Extract the [x, y] coordinate from the center of the cell holding the provided text.  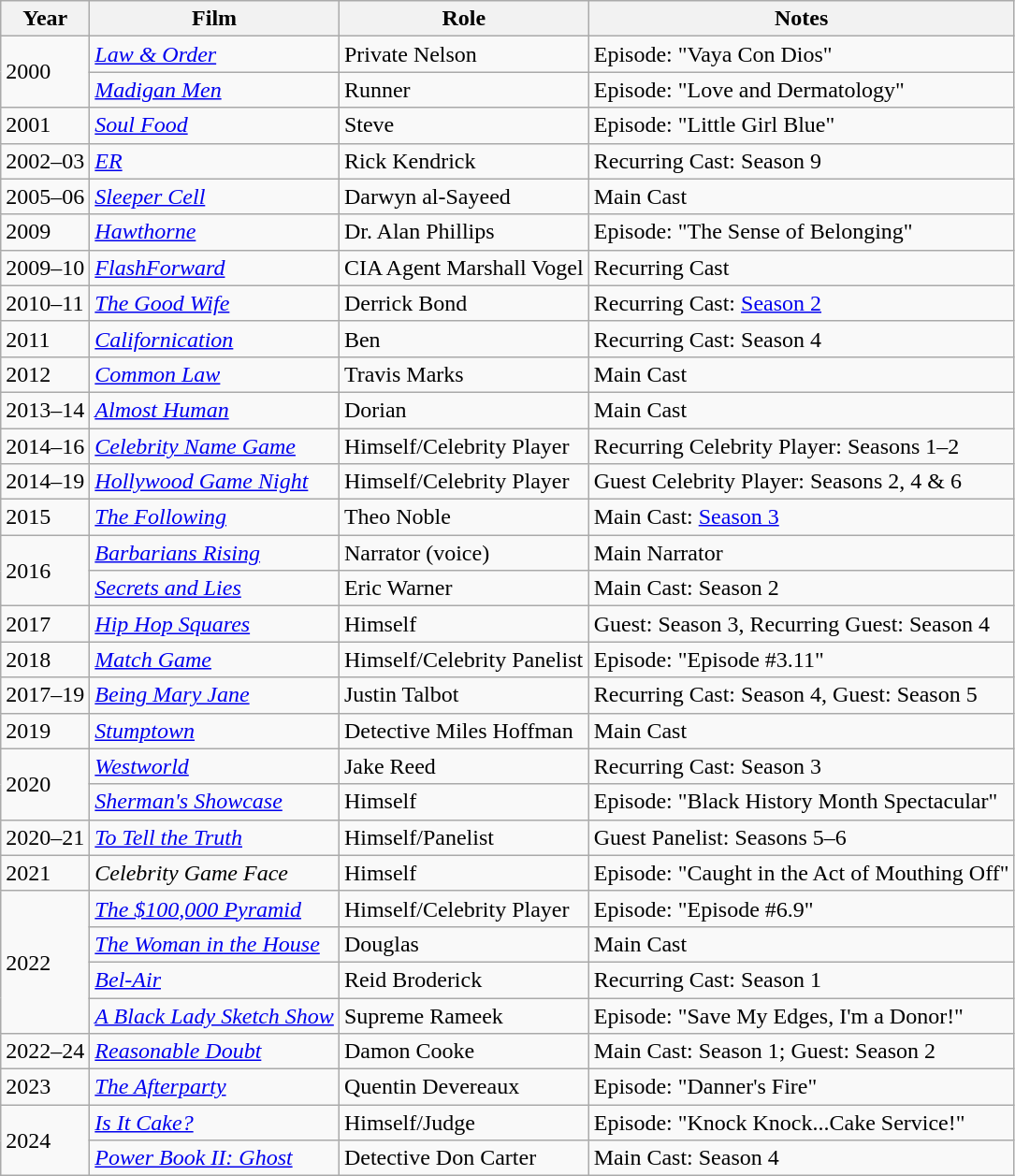
2011 [45, 339]
Hip Hop Squares [215, 624]
Detective Miles Hoffman [464, 731]
Justin Talbot [464, 695]
ER [215, 161]
Main Cast: Season 2 [801, 588]
Supreme Rameek [464, 1015]
Episode: "Love and Dermatology" [801, 90]
Recurring Cast: Season 1 [801, 980]
Recurring Cast [801, 268]
Recurring Cast: Season 4 [801, 339]
Darwyn al-Sayeed [464, 196]
Soul Food [215, 125]
Hawthorne [215, 232]
Madigan Men [215, 90]
Celebrity Name Game [215, 446]
Episode: "Danner's Fire" [801, 1087]
Recurring Celebrity Player: Seasons 1–2 [801, 446]
Episode: "Vaya Con Dios" [801, 54]
Episode: "Episode #3.11" [801, 660]
Dorian [464, 410]
Episode: "Save My Edges, I'm a Donor!" [801, 1015]
2019 [45, 731]
Sleeper Cell [215, 196]
Power Book II: Ghost [215, 1158]
Episode: "Knock Knock...Cake Service!" [801, 1123]
Eric Warner [464, 588]
The Following [215, 517]
Match Game [215, 660]
2024 [45, 1140]
Law & Order [215, 54]
Episode: "Black History Month Spectacular" [801, 802]
The $100,000 Pyramid [215, 908]
Main Cast: Season 4 [801, 1158]
Episode: "Little Girl Blue" [801, 125]
Reid Broderick [464, 980]
2013–14 [45, 410]
Dr. Alan Phillips [464, 232]
Episode: "Caught in the Act of Mouthing Off" [801, 873]
Ben [464, 339]
Notes [801, 19]
Detective Don Carter [464, 1158]
Recurring Cast: Season 4, Guest: Season 5 [801, 695]
Being Mary Jane [215, 695]
Himself/Judge [464, 1123]
2022 [45, 962]
2016 [45, 571]
The Woman in the House [215, 944]
Sherman's Showcase [215, 802]
2010–11 [45, 303]
2022–24 [45, 1052]
Main Cast: Season 1; Guest: Season 2 [801, 1052]
Main Narrator [801, 553]
2014–16 [45, 446]
2017 [45, 624]
Is It Cake? [215, 1123]
Douglas [464, 944]
Steve [464, 125]
Role [464, 19]
Theo Noble [464, 517]
Hollywood Game Night [215, 482]
CIA Agent Marshall Vogel [464, 268]
Himself/Panelist [464, 837]
Damon Cooke [464, 1052]
2015 [45, 517]
Private Nelson [464, 54]
Guest Panelist: Seasons 5–6 [801, 837]
Stumptown [215, 731]
To Tell the Truth [215, 837]
Rick Kendrick [464, 161]
Bel-Air [215, 980]
Reasonable Doubt [215, 1052]
Westworld [215, 766]
2017–19 [45, 695]
Recurring Cast: Season 2 [801, 303]
FlashForward [215, 268]
Episode: "Episode #6.9" [801, 908]
Celebrity Game Face [215, 873]
The Good Wife [215, 303]
2009 [45, 232]
2001 [45, 125]
2014–19 [45, 482]
2002–03 [45, 161]
Derrick Bond [464, 303]
Episode: "The Sense of Belonging" [801, 232]
2012 [45, 374]
2000 [45, 72]
Travis Marks [464, 374]
Californication [215, 339]
Film [215, 19]
Himself/Celebrity Panelist [464, 660]
Recurring Cast: Season 3 [801, 766]
Common Law [215, 374]
Guest: Season 3, Recurring Guest: Season 4 [801, 624]
2023 [45, 1087]
The Afterparty [215, 1087]
Main Cast: Season 3 [801, 517]
Barbarians Rising [215, 553]
2020 [45, 784]
Guest Celebrity Player: Seasons 2, 4 & 6 [801, 482]
Jake Reed [464, 766]
2020–21 [45, 837]
2009–10 [45, 268]
2018 [45, 660]
Narrator (voice) [464, 553]
Recurring Cast: Season 9 [801, 161]
Runner [464, 90]
2021 [45, 873]
Quentin Devereaux [464, 1087]
Year [45, 19]
Secrets and Lies [215, 588]
A Black Lady Sketch Show [215, 1015]
2005–06 [45, 196]
Almost Human [215, 410]
